Return [x, y] of the center of cell containing provided text 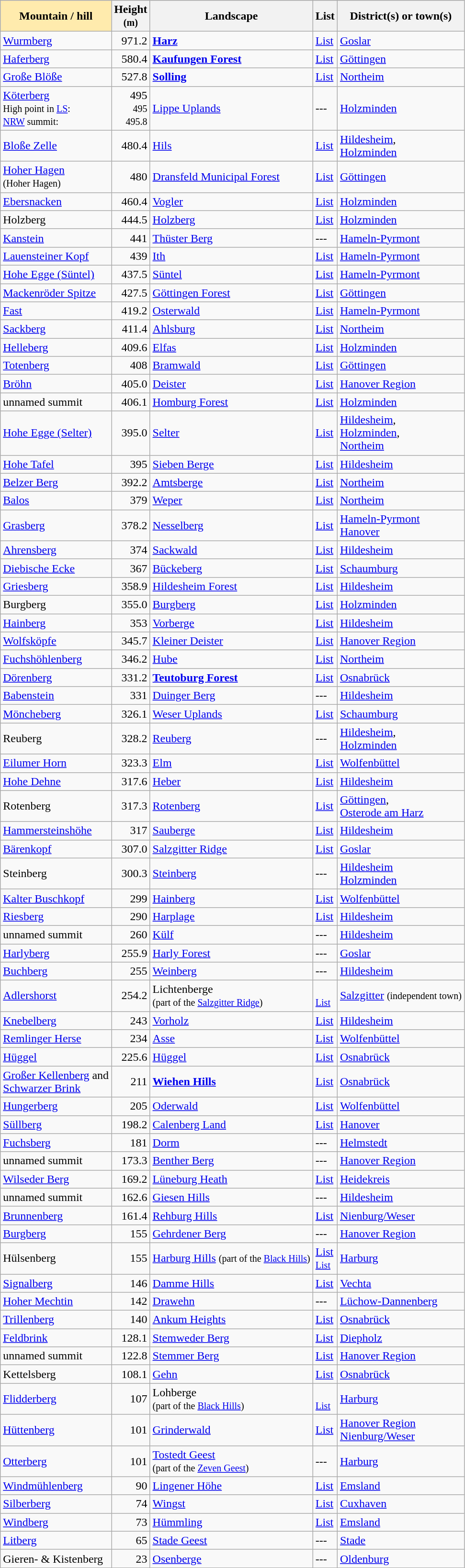
225.6 [131, 1057]
District(s) or town(s) [400, 16]
Windberg [56, 1522]
439 [131, 256]
74 [131, 1504]
345.7 [131, 641]
331 [131, 696]
495495495.8 [131, 108]
Sackwald [231, 550]
Vorberge [231, 623]
122.8 [131, 1356]
Köterberg High point in LS:NRW summit: [56, 108]
Homburg Forest [231, 402]
Selter [231, 433]
353 [131, 623]
Lohberge(part of the Black Hills) [231, 1399]
23 [131, 1558]
Diepholz [400, 1338]
317 [131, 831]
107 [131, 1399]
Bückeberg [231, 568]
331.2 [131, 678]
Eilumer Horn [56, 763]
Ahrensberg [56, 550]
Hameln-Pyrmont Hanover [400, 525]
161.4 [131, 1215]
181 [131, 1143]
Oldenburg [400, 1558]
205 [131, 1106]
Grasberg [56, 525]
Nesselberg [231, 525]
374 [131, 550]
Möncheberg [56, 714]
323.3 [131, 763]
480 [131, 177]
211 [131, 1081]
300.3 [131, 874]
Tostedt Geest(part of the Zeven Geest) [231, 1461]
317.3 [131, 806]
971.2 [131, 41]
Hümmling [231, 1522]
169.2 [131, 1179]
Stade Geest [231, 1540]
392.2 [131, 482]
Hohe Egge (Selter) [56, 433]
Otterberg [56, 1461]
255.9 [131, 953]
427.5 [131, 292]
Ith [231, 256]
Diebische Ecke [56, 568]
Gieren- & Kistenberg [56, 1558]
Hildesheim, Holzminden, Northeim [400, 433]
Hammersteinshöhe [56, 831]
Lüneburg Heath [231, 1179]
Hils [231, 145]
Ebersnacken [56, 201]
Dorm [231, 1143]
234 [131, 1039]
Babenstein [56, 696]
Große Blöße [56, 77]
Göttingen, Osterode am Harz [400, 806]
Weser Uplands [231, 714]
Fuchsberg [56, 1143]
Hildesheim Holzminden [400, 874]
Duinger Berg [231, 696]
Hoher Mechtin [56, 1301]
411.4 [131, 329]
Vogler [231, 201]
Kettelsberg [56, 1374]
Gehrdener Berg [231, 1234]
Wolfsköpfe [56, 641]
Wiehen Hills [231, 1081]
Knebelberg [56, 1021]
Salzgitter (independent town) [400, 996]
Heber [231, 781]
Mountain / hill [56, 16]
Elm [231, 763]
Grinderwald [231, 1430]
Totenberg [56, 366]
65 [131, 1540]
355.0 [131, 604]
Belzer Berg [56, 482]
358.9 [131, 586]
Harz [231, 41]
Kalter Buschkopf [56, 898]
Hanover RegionNienburg/Weser [400, 1430]
Damme Hills [231, 1283]
254.2 [131, 996]
Bröhn [56, 384]
527.8 [131, 77]
441 [131, 238]
480.4 [131, 145]
395 [131, 464]
Calenberg Land [231, 1124]
Teutoburg Forest [231, 678]
Wilseder Berg [56, 1179]
Wingst [231, 1504]
Dransfeld Municipal Forest [231, 177]
317.6 [131, 781]
Oderwald [231, 1106]
Amtsberge [231, 482]
Helleberg [56, 347]
Lüchow-Dannenberg [400, 1301]
Hanover [400, 1124]
405.0 [131, 384]
Helmstedt [400, 1143]
Osenberge [231, 1558]
Kleiner Deister [231, 641]
140 [131, 1320]
307.0 [131, 849]
Hohe Tafel [56, 464]
Litberg [56, 1540]
Trillenberg [56, 1320]
Buchberg [56, 971]
Fast [56, 311]
Bärenkopf [56, 849]
Deister [231, 384]
Bloße Zelle [56, 145]
Stemweder Berg [231, 1338]
Külf [231, 934]
Sieben Berge [231, 464]
406.1 [131, 402]
Stade [400, 1540]
Harlyberg [56, 953]
Giesen Hills [231, 1197]
Lichtenberge(part of the Salzgitter Ridge) [231, 996]
460.4 [131, 201]
Benther Berg [231, 1161]
Hohe Egge (Süntel) [56, 274]
379 [131, 500]
Weinberg [231, 971]
Hube [231, 659]
346.2 [131, 659]
Height(m) [131, 16]
Salzgitter Ridge [231, 849]
Adlershorst [56, 996]
328.2 [131, 739]
Gehn [231, 1374]
Ankum Heights [231, 1320]
Süllberg [56, 1124]
Vorholz [231, 1021]
Süntel [231, 274]
142 [131, 1301]
128.1 [131, 1338]
90 [131, 1486]
Balos [56, 500]
Vechta [400, 1283]
173.3 [131, 1161]
Hohe Dehne [56, 781]
Kanstein [56, 238]
Remlinger Herse [56, 1039]
299 [131, 898]
419.2 [131, 311]
Kaufungen Forest [231, 59]
Lippe Uplands [231, 108]
Fuchshöhlenberg [56, 659]
Asse [231, 1039]
Nienburg/Weser [400, 1215]
Signalberg [56, 1283]
Hildesheim Forest [231, 586]
Heidekreis [400, 1179]
Harburg Hills (part of the Black Hills) [231, 1258]
243 [131, 1021]
ListList [325, 1258]
Lauensteiner Kopf [56, 256]
73 [131, 1522]
Dörenberg [56, 678]
Griesberg [56, 586]
Drawehn [231, 1301]
408 [131, 366]
444.5 [131, 220]
395.0 [131, 433]
Landscape [231, 16]
Cuxhaven [400, 1504]
Riesberg [56, 916]
255 [131, 971]
Thüster Berg [231, 238]
Göttingen Forest [231, 292]
Sackberg [56, 329]
260 [131, 934]
Hungerberg [56, 1106]
Wurmberg [56, 41]
Lingener Höhe [231, 1486]
437.5 [131, 274]
Rehburg Hills [231, 1215]
409.6 [131, 347]
108.1 [131, 1374]
Harly Forest [231, 953]
Brunnenberg [56, 1215]
Elfas [231, 347]
Haferberg [56, 59]
Großer Kellenberg andSchwarzer Brink [56, 1081]
Sauberge [231, 831]
Hüttenberg [56, 1430]
Hoher Hagen(Hoher Hagen) [56, 177]
Silberberg [56, 1504]
198.2 [131, 1124]
Flidderberg [56, 1399]
Osterwald [231, 311]
Stemmer Berg [231, 1356]
290 [131, 916]
Feldbrink [56, 1338]
Solling [231, 77]
Mackenröder Spitze [56, 292]
378.2 [131, 525]
162.6 [131, 1197]
326.1 [131, 714]
Windmühlenberg [56, 1486]
Harplage [231, 916]
Weper [231, 500]
Ahlsburg [231, 329]
146 [131, 1283]
Bramwald [231, 366]
580.4 [131, 59]
367 [131, 568]
Hülsenberg [56, 1258]
